For the text-containing cell, return its midpoint in [X, Y] coordinate format. 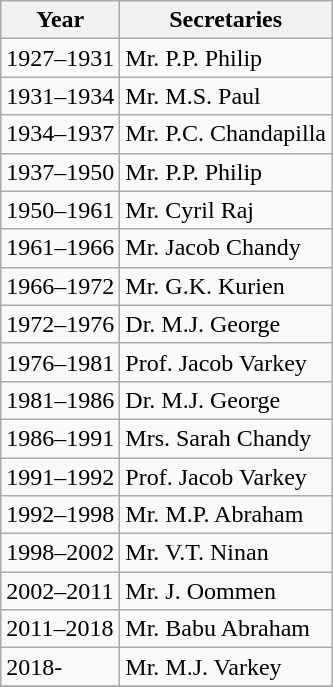
1986–1991 [60, 438]
1966–1972 [60, 286]
1937–1950 [60, 172]
2011–2018 [60, 629]
Mr. G.K. Kurien [226, 286]
1998–2002 [60, 553]
Mr. V.T. Ninan [226, 553]
1992–1998 [60, 515]
1934–1937 [60, 134]
Mr. Jacob Chandy [226, 248]
Mr. P.C. Chandapilla [226, 134]
1991–1992 [60, 477]
1976–1981 [60, 362]
Year [60, 20]
1981–1986 [60, 400]
1950–1961 [60, 210]
1961–1966 [60, 248]
Mr. M.P. Abraham [226, 515]
1927–1931 [60, 58]
Secretaries [226, 20]
Mrs. Sarah Chandy [226, 438]
2002–2011 [60, 591]
1931–1934 [60, 96]
Mr. M.S. Paul [226, 96]
Mr. J. Oommen [226, 591]
Mr. Babu Abraham [226, 629]
Mr. M.J. Varkey [226, 667]
Mr. Cyril Raj [226, 210]
1972–1976 [60, 324]
2018- [60, 667]
